From the cell containing the given text, extract its center point as [x, y] coordinate. 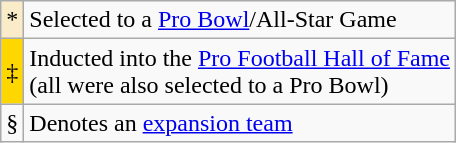
Denotes an expansion team [240, 123]
Inducted into the Pro Football Hall of Fame(all were also selected to a Pro Bowl) [240, 72]
§ [12, 123]
* [12, 20]
Selected to a Pro Bowl/All-Star Game [240, 20]
‡ [12, 72]
